Provide the [x, y] coordinate of the cell's center where the given text is located.  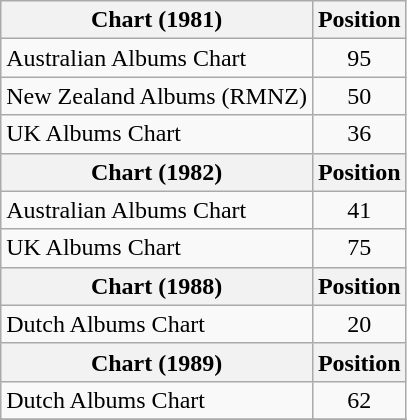
20 [359, 324]
95 [359, 58]
Chart (1982) [157, 172]
New Zealand Albums (RMNZ) [157, 96]
62 [359, 400]
41 [359, 210]
Chart (1989) [157, 362]
36 [359, 134]
75 [359, 248]
50 [359, 96]
Chart (1981) [157, 20]
Chart (1988) [157, 286]
